Scan for the cell matching the given text and deliver its [X, Y] coordinate at center. 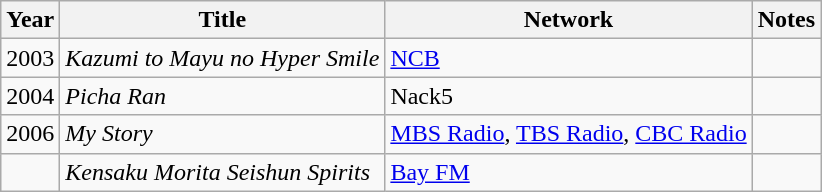
Network [568, 20]
NCB [568, 58]
Title [222, 20]
2003 [30, 58]
Year [30, 20]
Picha Ran [222, 96]
Kazumi to Mayu no Hyper Smile [222, 58]
Bay FM [568, 172]
My Story [222, 134]
MBS Radio, TBS Radio, CBC Radio [568, 134]
Kensaku Morita Seishun Spirits [222, 172]
2004 [30, 96]
Nack5 [568, 96]
2006 [30, 134]
Notes [786, 20]
